For the text-containing cell, return its midpoint in [x, y] coordinate format. 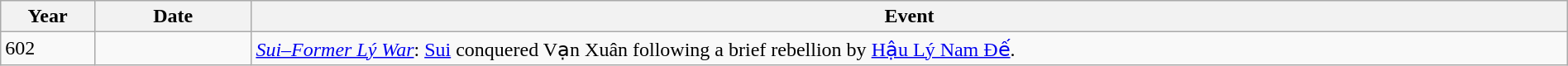
Sui–Former Lý War: Sui conquered Vạn Xuân following a brief rebellion by Hậu Lý Nam Đế. [910, 49]
Year [48, 16]
Date [172, 16]
Event [910, 16]
602 [48, 49]
